Capture the cell that displays the provided text and extract its (X, Y) central coordinate. 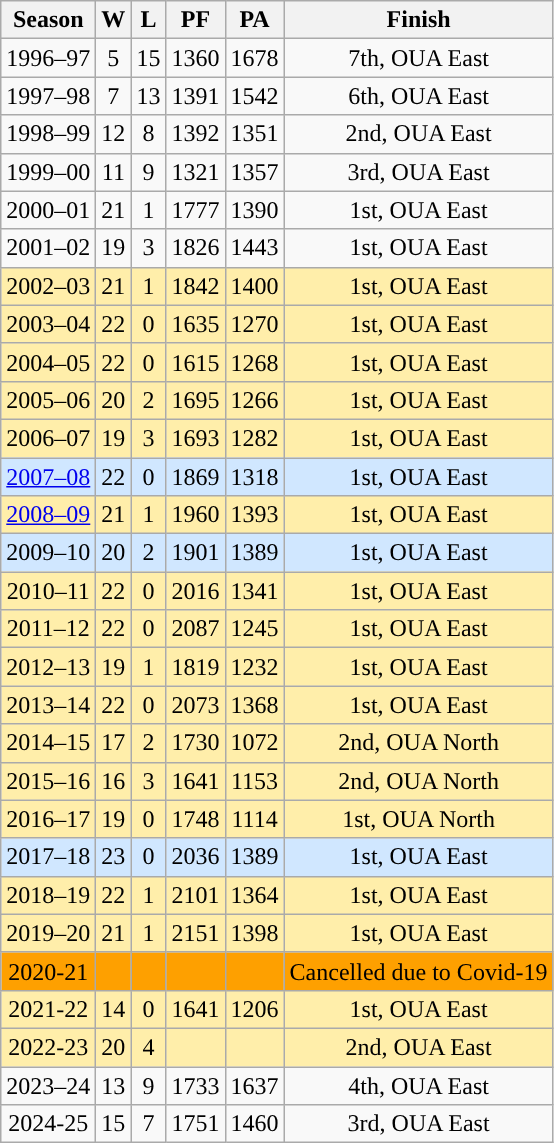
1153 (254, 781)
1777 (196, 210)
1693 (196, 438)
1392 (196, 134)
1678 (254, 58)
11 (114, 172)
2020-21 (48, 971)
1270 (254, 324)
2023–24 (48, 1085)
2008–09 (48, 515)
1733 (196, 1085)
L (148, 20)
2003–04 (48, 324)
1819 (196, 667)
1st, OUA North (418, 819)
1341 (254, 591)
4th, OUA East (418, 1085)
2024-25 (48, 1124)
1357 (254, 172)
2036 (196, 857)
2013–14 (48, 705)
2015–16 (48, 781)
5 (114, 58)
1751 (196, 1124)
1869 (196, 477)
W (114, 20)
2151 (196, 933)
1998–99 (48, 134)
1206 (254, 1009)
2007–08 (48, 477)
1400 (254, 286)
1393 (254, 515)
Cancelled due to Covid-19 (418, 971)
17 (114, 743)
1635 (196, 324)
PF (196, 20)
2001–02 (48, 248)
1351 (254, 134)
2000–01 (48, 210)
2004–05 (48, 362)
1842 (196, 286)
2012–13 (48, 667)
1615 (196, 362)
1390 (254, 210)
1232 (254, 667)
2073 (196, 705)
8 (148, 134)
2009–10 (48, 553)
2005–06 (48, 400)
1368 (254, 705)
2006–07 (48, 438)
Season (48, 20)
1266 (254, 400)
2019–20 (48, 933)
1072 (254, 743)
1360 (196, 58)
12 (114, 134)
6th, OUA East (418, 96)
23 (114, 857)
1901 (196, 553)
2011–12 (48, 629)
1268 (254, 362)
1999–00 (48, 172)
2016–17 (48, 819)
2087 (196, 629)
1997–98 (48, 96)
1695 (196, 400)
2016 (196, 591)
2022-23 (48, 1047)
1398 (254, 933)
1637 (254, 1085)
1114 (254, 819)
2017–18 (48, 857)
1460 (254, 1124)
1364 (254, 895)
1321 (196, 172)
2021-22 (48, 1009)
1730 (196, 743)
7th, OUA East (418, 58)
16 (114, 781)
2018–19 (48, 895)
Finish (418, 20)
2010–11 (48, 591)
1542 (254, 96)
4 (148, 1047)
1826 (196, 248)
1282 (254, 438)
1391 (196, 96)
2002–03 (48, 286)
1748 (196, 819)
1996–97 (48, 58)
2014–15 (48, 743)
2101 (196, 895)
PA (254, 20)
14 (114, 1009)
1443 (254, 248)
1318 (254, 477)
1245 (254, 629)
1960 (196, 515)
